Detect which cell encompasses the target text, then output its [x, y] center coordinate. 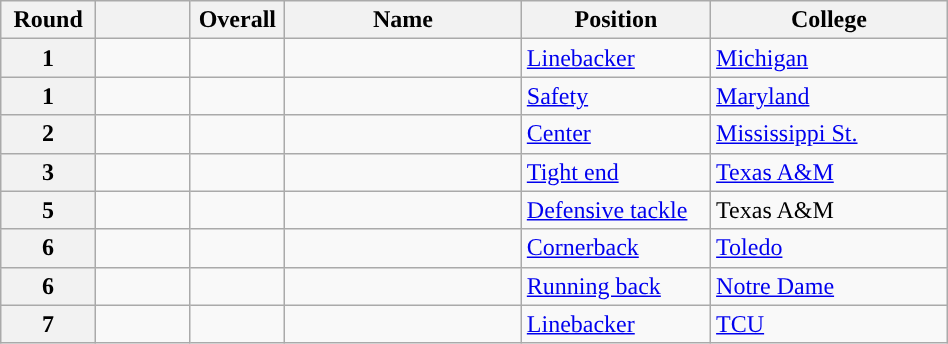
Position [616, 20]
Center [616, 134]
Defensive tackle [616, 210]
Name [404, 20]
Safety [616, 96]
7 [48, 324]
Round [48, 20]
3 [48, 172]
5 [48, 210]
Cornerback [616, 248]
Running back [616, 286]
Notre Dame [830, 286]
College [830, 20]
Tight end [616, 172]
TCU [830, 324]
Mississippi St. [830, 134]
2 [48, 134]
Michigan [830, 58]
Maryland [830, 96]
Toledo [830, 248]
Overall [238, 20]
